Return the [x, y] coordinate for the center point of the cell that contains the specified text.  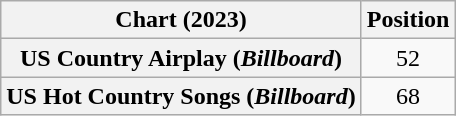
US Country Airplay (Billboard) [181, 58]
52 [408, 58]
Position [408, 20]
Chart (2023) [181, 20]
US Hot Country Songs (Billboard) [181, 96]
68 [408, 96]
